Find where the given text appears and provide that cell's center as (X, Y) coordinate. 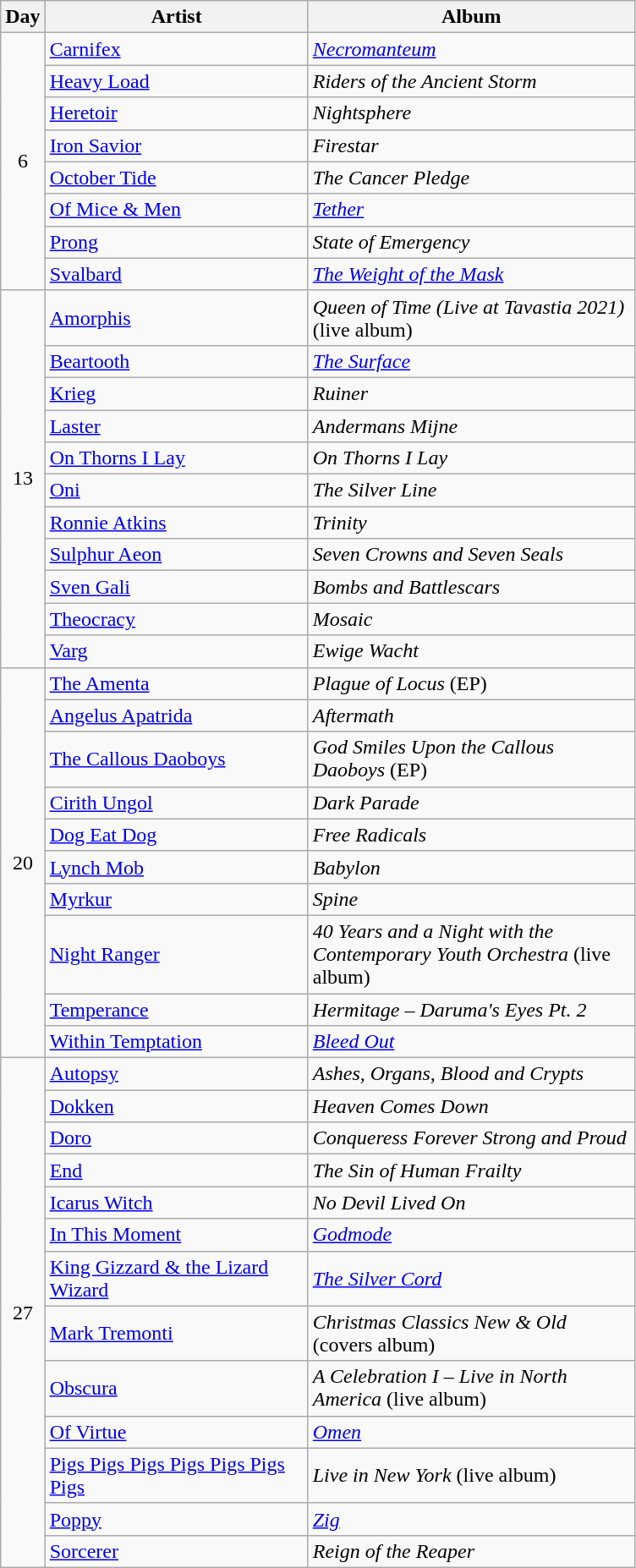
Krieg (176, 393)
Prong (176, 242)
Dog Eat Dog (176, 835)
The Silver Cord (471, 1279)
Bombs and Battlescars (471, 587)
The Cancer Pledge (471, 178)
Angelus Apatrida (176, 715)
No Devil Lived On (471, 1203)
The Callous Daoboys (176, 759)
Sorcerer (176, 1551)
Album (471, 17)
The Weight of the Mask (471, 274)
Ashes, Organs, Blood and Crypts (471, 1074)
Seven Crowns and Seven Seals (471, 555)
Night Ranger (176, 954)
Heavy Load (176, 81)
Sulphur Aeon (176, 555)
Cirith Ungol (176, 803)
Godmode (471, 1235)
October Tide (176, 178)
Within Temptation (176, 1042)
Ruiner (471, 393)
Oni (176, 491)
A Celebration I – Live in North America (live album) (471, 1389)
Day (23, 17)
End (176, 1171)
State of Emergency (471, 242)
Laster (176, 425)
Aftermath (471, 715)
Hermitage – Daruma's Eyes Pt. 2 (471, 1009)
Queen of Time (Live at Tavastia 2021) (live album) (471, 318)
Poppy (176, 1519)
God Smiles Upon the Callous Daoboys (EP) (471, 759)
Tether (471, 210)
The Sin of Human Frailty (471, 1171)
Svalbard (176, 274)
Bleed Out (471, 1042)
Heaven Comes Down (471, 1106)
Spine (471, 899)
Myrkur (176, 899)
Mosaic (471, 619)
Nightsphere (471, 113)
Pigs Pigs Pigs Pigs Pigs Pigs Pigs (176, 1475)
Theocracy (176, 619)
Reign of the Reaper (471, 1551)
Necromanteum (471, 49)
Ewige Wacht (471, 651)
In This Moment (176, 1235)
Riders of the Ancient Storm (471, 81)
Plague of Locus (EP) (471, 683)
Icarus Witch (176, 1203)
Varg (176, 651)
Beartooth (176, 361)
Trinity (471, 523)
The Surface (471, 361)
Autopsy (176, 1074)
Free Radicals (471, 835)
Mark Tremonti (176, 1333)
6 (23, 162)
Babylon (471, 867)
King Gizzard & the Lizard Wizard (176, 1279)
27 (23, 1313)
Andermans Mijne (471, 425)
Doro (176, 1138)
Christmas Classics New & Old (covers album) (471, 1333)
Iron Savior (176, 145)
Heretoir (176, 113)
Of Mice & Men (176, 210)
Dark Parade (471, 803)
Carnifex (176, 49)
13 (23, 479)
Firestar (471, 145)
The Silver Line (471, 491)
Dokken (176, 1106)
Artist (176, 17)
Omen (471, 1432)
Conqueress Forever Strong and Proud (471, 1138)
Amorphis (176, 318)
Obscura (176, 1389)
40 Years and a Night with the Contemporary Youth Orchestra (live album) (471, 954)
Of Virtue (176, 1432)
Zig (471, 1519)
20 (23, 863)
Live in New York (live album) (471, 1475)
The Amenta (176, 683)
Sven Gali (176, 587)
Temperance (176, 1009)
Lynch Mob (176, 867)
Ronnie Atkins (176, 523)
